Search for the cell housing the specified text and yield its [X, Y] center coordinate. 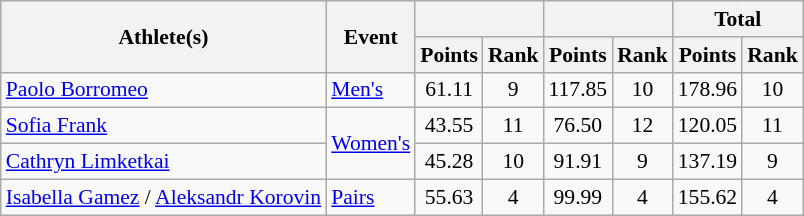
61.11 [449, 90]
Cathryn Limketkai [164, 162]
120.05 [708, 126]
Athlete(s) [164, 36]
Total [738, 19]
Event [370, 36]
55.63 [449, 197]
12 [642, 126]
155.62 [708, 197]
137.19 [708, 162]
178.96 [708, 90]
76.50 [578, 126]
45.28 [449, 162]
117.85 [578, 90]
Men's [370, 90]
Pairs [370, 197]
43.55 [449, 126]
Isabella Gamez / Aleksandr Korovin [164, 197]
91.91 [578, 162]
Paolo Borromeo [164, 90]
Sofia Frank [164, 126]
99.99 [578, 197]
Women's [370, 144]
